Capture the cell that displays the provided text and extract its (X, Y) central coordinate. 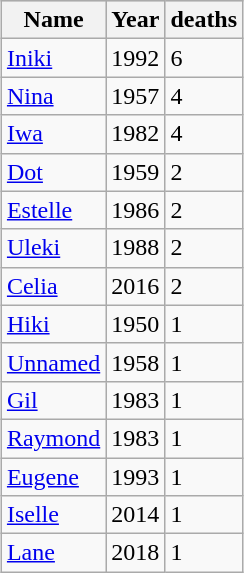
Year (136, 20)
Estelle (53, 210)
Uleki (53, 248)
Raymond (53, 438)
1992 (136, 58)
1982 (136, 134)
1950 (136, 324)
6 (204, 58)
1958 (136, 362)
2016 (136, 286)
deaths (204, 20)
Iniki (53, 58)
Name (53, 20)
2014 (136, 515)
2018 (136, 553)
Nina (53, 96)
Lane (53, 553)
Dot (53, 172)
1986 (136, 210)
Celia (53, 286)
Unnamed (53, 362)
Eugene (53, 477)
Gil (53, 400)
1959 (136, 172)
1993 (136, 477)
Iwa (53, 134)
1957 (136, 96)
Iselle (53, 515)
1988 (136, 248)
Hiki (53, 324)
